Detect which cell encompasses the target text, then output its (X, Y) center coordinate. 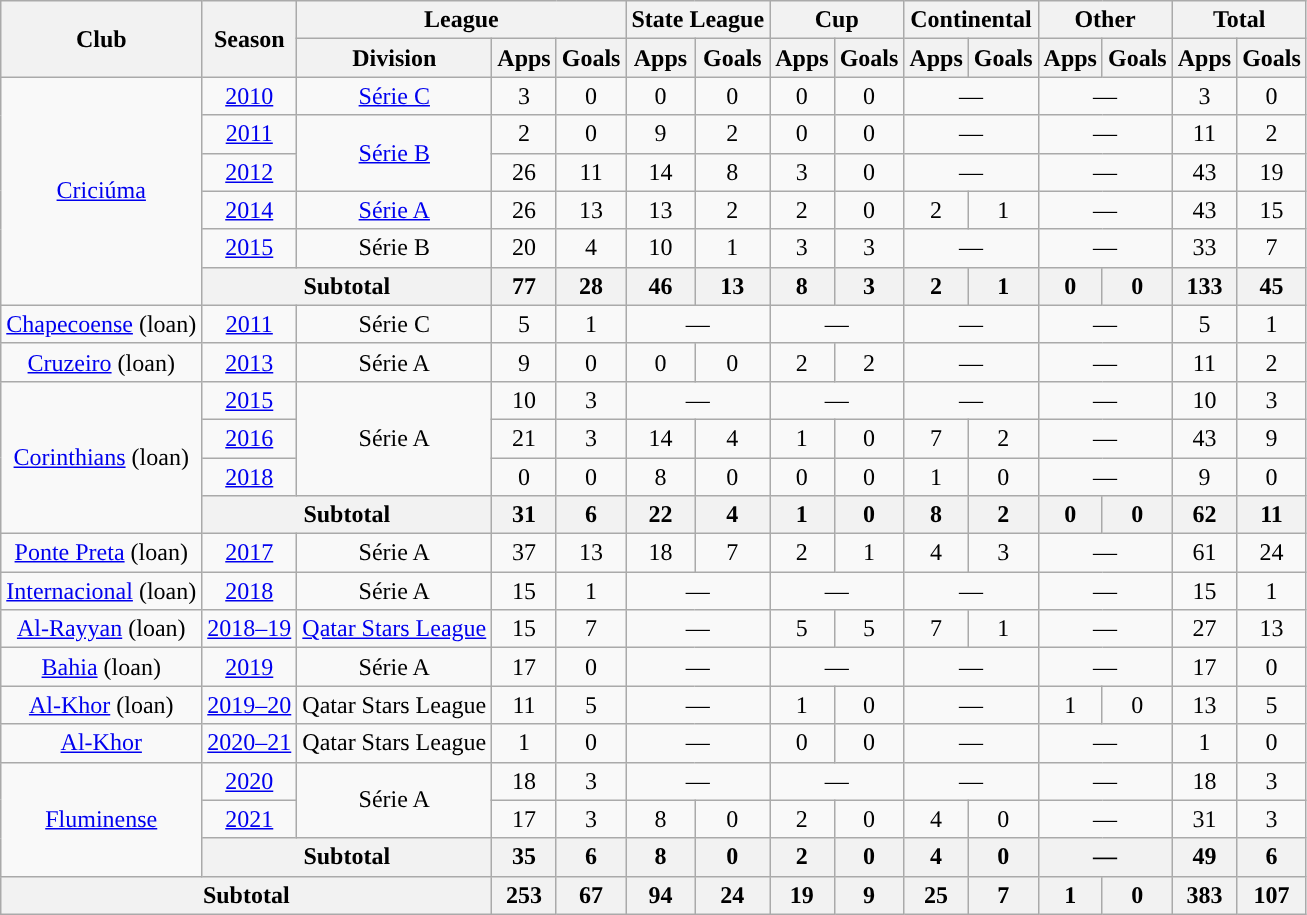
2021 (250, 819)
33 (1204, 248)
Continental (971, 20)
Chapecoense (loan) (102, 324)
67 (591, 895)
37 (524, 553)
Total (1239, 20)
Internacional (loan) (102, 591)
Al-Khor (102, 743)
Corinthians (loan) (102, 457)
383 (1204, 895)
Criciúma (102, 191)
2019–20 (250, 705)
61 (1204, 553)
Cruzeiro (loan) (102, 362)
2020 (250, 781)
20 (524, 248)
State League (698, 20)
Al-Khor (loan) (102, 705)
28 (591, 286)
27 (1204, 629)
Cup (837, 20)
94 (660, 895)
Other (1105, 20)
2014 (250, 210)
2010 (250, 96)
Al-Rayyan (loan) (102, 629)
25 (936, 895)
21 (524, 438)
Division (394, 58)
45 (1272, 286)
62 (1204, 515)
2018–19 (250, 629)
77 (524, 286)
133 (1204, 286)
2020–21 (250, 743)
Ponte Preta (loan) (102, 553)
Bahia (loan) (102, 667)
22 (660, 515)
2013 (250, 362)
Season (250, 39)
253 (524, 895)
2019 (250, 667)
Club (102, 39)
35 (524, 857)
2016 (250, 438)
49 (1204, 857)
2012 (250, 172)
46 (660, 286)
2017 (250, 553)
107 (1272, 895)
League (462, 20)
Fluminense (102, 819)
